Scan for the cell matching the given text and deliver its [x, y] coordinate at center. 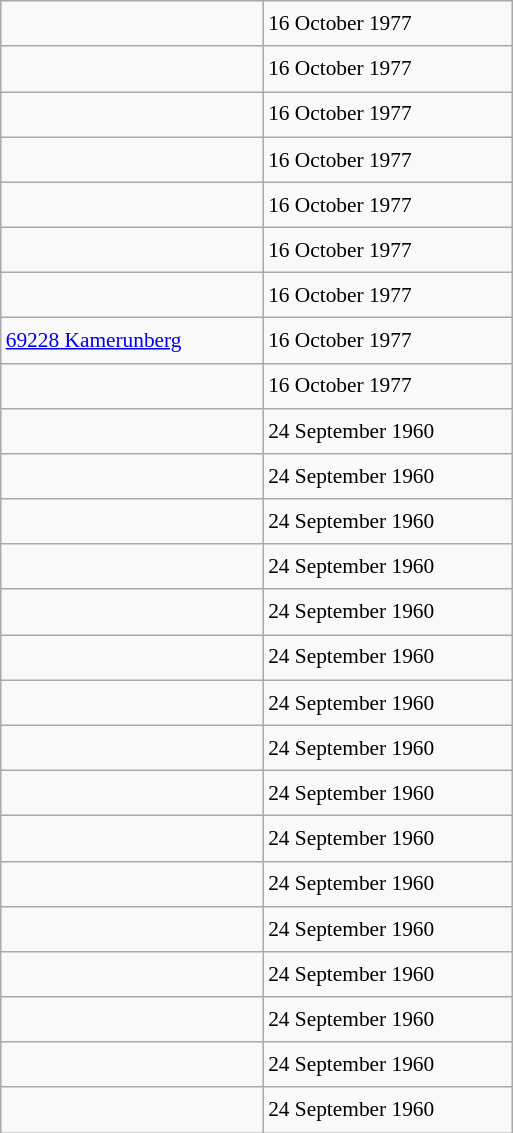
69228 Kamerunberg [132, 340]
